Scan for the cell matching the given text and deliver its (x, y) coordinate at center. 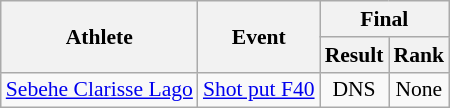
Rank (418, 55)
Result (354, 55)
Sebehe Clarisse Lago (100, 90)
DNS (354, 90)
Shot put F40 (259, 90)
Athlete (100, 36)
Event (259, 36)
Final (384, 19)
None (418, 90)
